Locate the cell with the specified text and output its [X, Y] center coordinate. 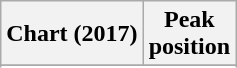
Peakposition [189, 34]
Chart (2017) [72, 34]
